Provide the [x, y] coordinate of the cell's center where the given text is located.  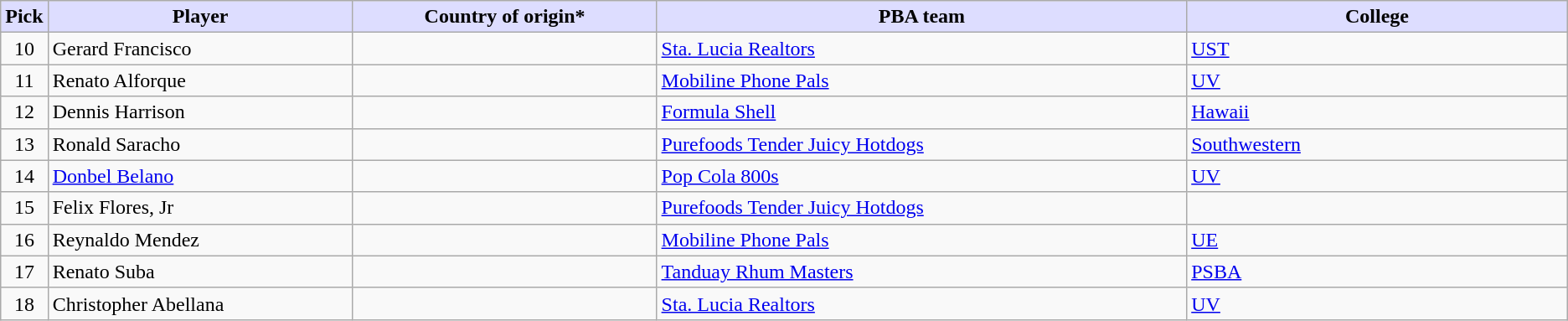
18 [24, 303]
Tanduay Rhum Masters [921, 272]
17 [24, 272]
PSBA [1377, 272]
12 [24, 112]
Pop Cola 800s [921, 176]
Renato Suba [200, 272]
11 [24, 80]
Gerard Francisco [200, 49]
Pick [24, 17]
10 [24, 49]
Renato Alforque [200, 80]
Ronald Saracho [200, 144]
15 [24, 208]
Christopher Abellana [200, 303]
14 [24, 176]
Donbel Belano [200, 176]
Reynaldo Mendez [200, 240]
13 [24, 144]
Southwestern [1377, 144]
Country of origin* [504, 17]
Formula Shell [921, 112]
Player [200, 17]
Dennis Harrison [200, 112]
16 [24, 240]
PBA team [921, 17]
UST [1377, 49]
Felix Flores, Jr [200, 208]
Hawaii [1377, 112]
College [1377, 17]
UE [1377, 240]
